Return (X, Y) of the center of cell containing provided text 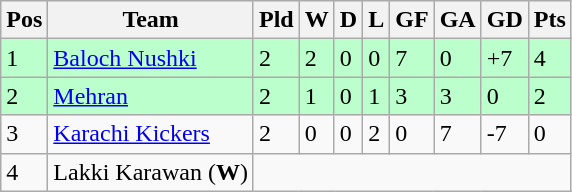
Karachi Kickers (151, 134)
Pos (24, 20)
W (316, 20)
Pts (550, 20)
Pld (276, 20)
Lakki Karawan (W) (151, 172)
Team (151, 20)
Mehran (151, 96)
L (376, 20)
GD (504, 20)
Baloch Nushki (151, 58)
-7 (504, 134)
GA (458, 20)
D (348, 20)
+7 (504, 58)
GF (412, 20)
